Capture the cell that displays the provided text and extract its [x, y] central coordinate. 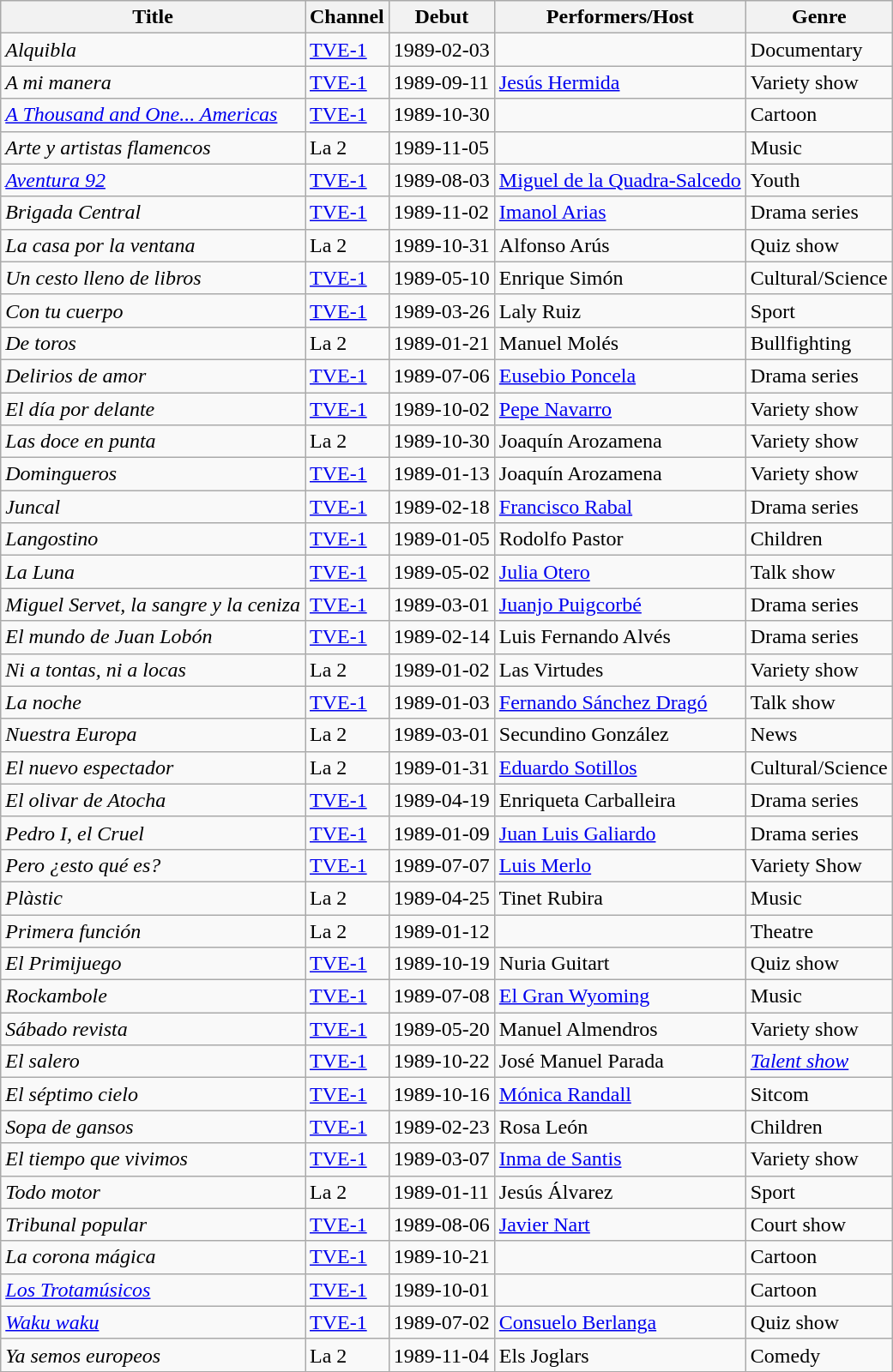
Juanjo Puigcorbé [619, 605]
1989-08-03 [441, 180]
Arte y artistas flamencos [153, 147]
Fernando Sánchez Dragó [619, 702]
Rockambole [153, 996]
Sopa de gansos [153, 1127]
Secundino González [619, 735]
1989-07-02 [441, 1322]
El tiempo que vivimos [153, 1159]
El olivar de Atocha [153, 800]
Delirios de amor [153, 376]
Con tu cuerpo [153, 310]
Un cesto lleno de libros [153, 278]
1989-04-25 [441, 898]
Pedro I, el Cruel [153, 833]
Julia Otero [619, 572]
Bullfighting [818, 343]
Variety Show [818, 865]
1989-10-31 [441, 245]
Genre [818, 17]
De toros [153, 343]
Tribunal popular [153, 1225]
Eusebio Poncela [619, 376]
Jesús Hermida [619, 82]
Alquibla [153, 50]
1989-11-04 [441, 1355]
Sábado revista [153, 1029]
La casa por la ventana [153, 245]
Title [153, 17]
Theatre [818, 930]
1989-02-03 [441, 50]
El nuevo espectador [153, 767]
Pero ¿esto qué es? [153, 865]
Imanol Arias [619, 213]
La corona mágica [153, 1257]
Todo motor [153, 1192]
1989-01-05 [441, 539]
Ya semos europeos [153, 1355]
Alfonso Arús [619, 245]
Jesús Álvarez [619, 1192]
1989-01-12 [441, 930]
El Gran Wyoming [619, 996]
1989-10-19 [441, 964]
1989-07-06 [441, 376]
Domingueros [153, 474]
Tinet Rubira [619, 898]
Manuel Molés [619, 343]
1989-10-22 [441, 1062]
Rosa León [619, 1127]
El día por delante [153, 409]
1989-02-18 [441, 507]
Sitcom [818, 1094]
1989-01-02 [441, 670]
Langostino [153, 539]
A Thousand and One... Americas [153, 115]
Luis Merlo [619, 865]
1989-01-11 [441, 1192]
Youth [818, 180]
Manuel Almendros [619, 1029]
1989-01-09 [441, 833]
Juan Luis Galiardo [619, 833]
Consuelo Berlanga [619, 1322]
News [818, 735]
Enriqueta Carballeira [619, 800]
Brigada Central [153, 213]
Eduardo Sotillos [619, 767]
Primera función [153, 930]
1989-05-10 [441, 278]
Javier Nart [619, 1225]
1989-11-02 [441, 213]
Inma de Santis [619, 1159]
Luis Fernando Alvés [619, 637]
Ni a tontas, ni a locas [153, 670]
A mi manera [153, 82]
Comedy [818, 1355]
Talent show [818, 1062]
1989-04-19 [441, 800]
1989-07-08 [441, 996]
Els Joglars [619, 1355]
Las Virtudes [619, 670]
1989-09-11 [441, 82]
Pepe Navarro [619, 409]
Nuria Guitart [619, 964]
Miguel Servet, la sangre y la ceniza [153, 605]
1989-01-03 [441, 702]
Waku waku [153, 1322]
1989-01-13 [441, 474]
El salero [153, 1062]
1989-10-16 [441, 1094]
Laly Ruiz [619, 310]
Miguel de la Quadra-Salcedo [619, 180]
1989-02-23 [441, 1127]
Francisco Rabal [619, 507]
Performers/Host [619, 17]
1989-02-14 [441, 637]
El mundo de Juan Lobón [153, 637]
Enrique Simón [619, 278]
Plàstic [153, 898]
Aventura 92 [153, 180]
La Luna [153, 572]
1989-07-07 [441, 865]
Juncal [153, 507]
Channel [347, 17]
1989-05-02 [441, 572]
1989-11-05 [441, 147]
1989-03-26 [441, 310]
Los Trotamúsicos [153, 1290]
Debut [441, 17]
1989-10-01 [441, 1290]
Mónica Randall [619, 1094]
Court show [818, 1225]
Nuestra Europa [153, 735]
Las doce en punta [153, 442]
El séptimo cielo [153, 1094]
1989-10-02 [441, 409]
1989-03-07 [441, 1159]
1989-05-20 [441, 1029]
1989-08-06 [441, 1225]
José Manuel Parada [619, 1062]
Rodolfo Pastor [619, 539]
La noche [153, 702]
El Primijuego [153, 964]
1989-01-31 [441, 767]
1989-10-21 [441, 1257]
1989-01-21 [441, 343]
Documentary [818, 50]
